Find where the given text appears and provide that cell's center as (X, Y) coordinate. 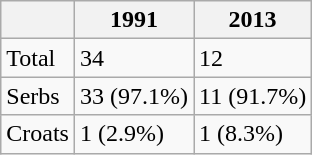
1991 (134, 20)
Serbs (38, 96)
1 (8.3%) (253, 134)
12 (253, 58)
Croats (38, 134)
Total (38, 58)
11 (91.7%) (253, 96)
34 (134, 58)
1 (2.9%) (134, 134)
2013 (253, 20)
33 (97.1%) (134, 96)
